Detect which cell encompasses the target text, then output its [X, Y] center coordinate. 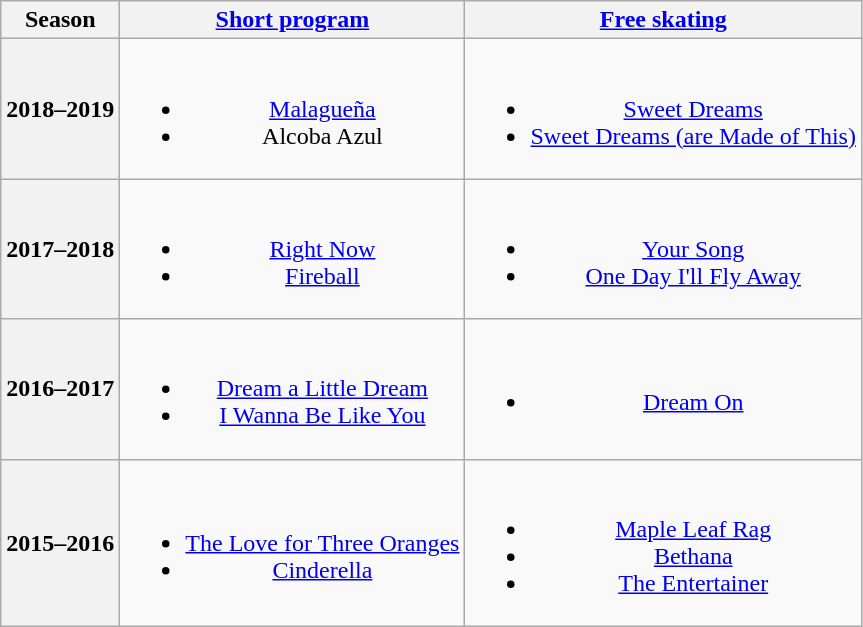
2016–2017 [60, 389]
The Love for Three Oranges Cinderella [292, 542]
Maple Leaf RagBethanaThe Entertainer [664, 542]
Sweet Dreams Sweet Dreams (are Made of This) [664, 109]
2018–2019 [60, 109]
Season [60, 20]
Dream a Little DreamI Wanna Be Like You [292, 389]
Right Now Fireball [292, 249]
Short program [292, 20]
2015–2016 [60, 542]
Free skating [664, 20]
Malagueña Alcoba Azul [292, 109]
Dream On [664, 389]
Your SongOne Day I'll Fly Away [664, 249]
2017–2018 [60, 249]
